Identify which cell holds the provided text, then report its [x, y] central coordinate. 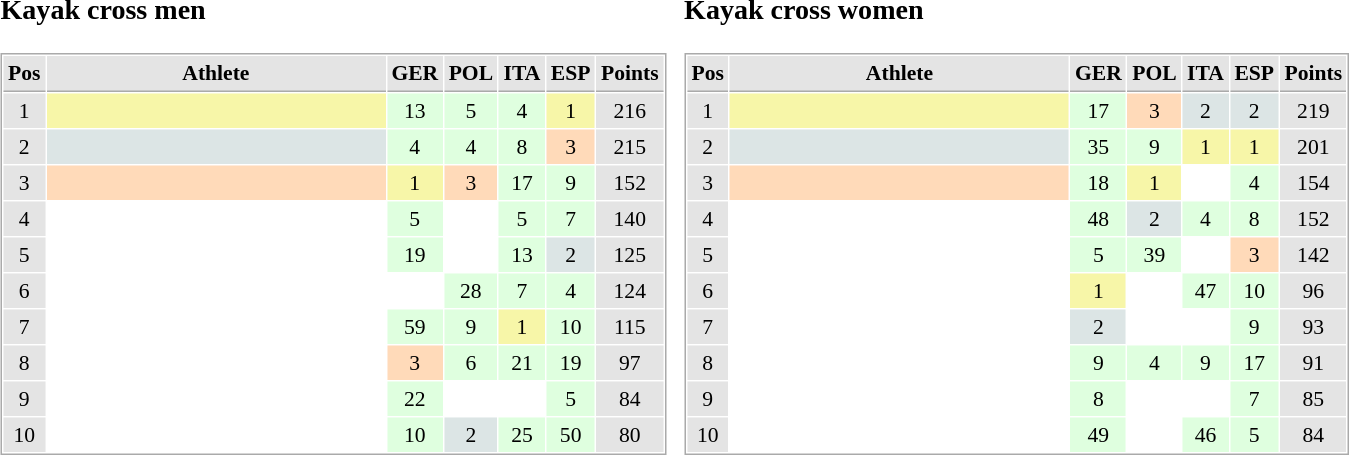
93 [1314, 327]
96 [1314, 291]
25 [522, 435]
59 [415, 327]
80 [630, 435]
35 [1098, 147]
50 [570, 435]
140 [630, 219]
18 [1098, 183]
219 [1314, 111]
85 [1314, 399]
22 [415, 399]
47 [1206, 291]
124 [630, 291]
21 [522, 363]
125 [630, 255]
28 [470, 291]
216 [630, 111]
201 [1314, 147]
142 [1314, 255]
97 [630, 363]
215 [630, 147]
46 [1206, 435]
154 [1314, 183]
48 [1098, 219]
49 [1098, 435]
115 [630, 327]
39 [1154, 255]
91 [1314, 363]
